Scan for the cell matching the given text and deliver its (x, y) coordinate at center. 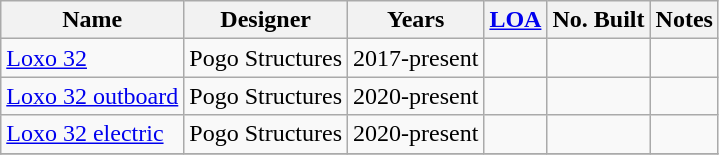
LOA (516, 20)
Loxo 32 outboard (92, 96)
Designer (266, 20)
2017-present (416, 58)
Loxo 32 electric (92, 134)
Notes (684, 20)
Years (416, 20)
Name (92, 20)
Loxo 32 (92, 58)
No. Built (598, 20)
